For the text-containing cell, return its midpoint in (x, y) coordinate format. 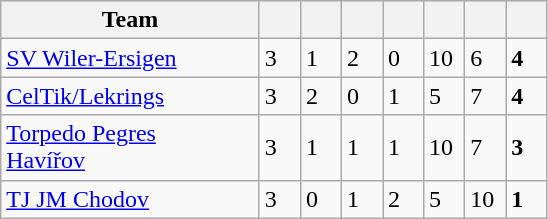
Torpedo Pegres Havířov (130, 148)
TJ JM Chodov (130, 199)
CelTik/Lekrings (130, 96)
Team (130, 20)
SV Wiler-Ersigen (130, 58)
6 (486, 58)
